Return the (X, Y) coordinate for the center point of the cell that contains the specified text.  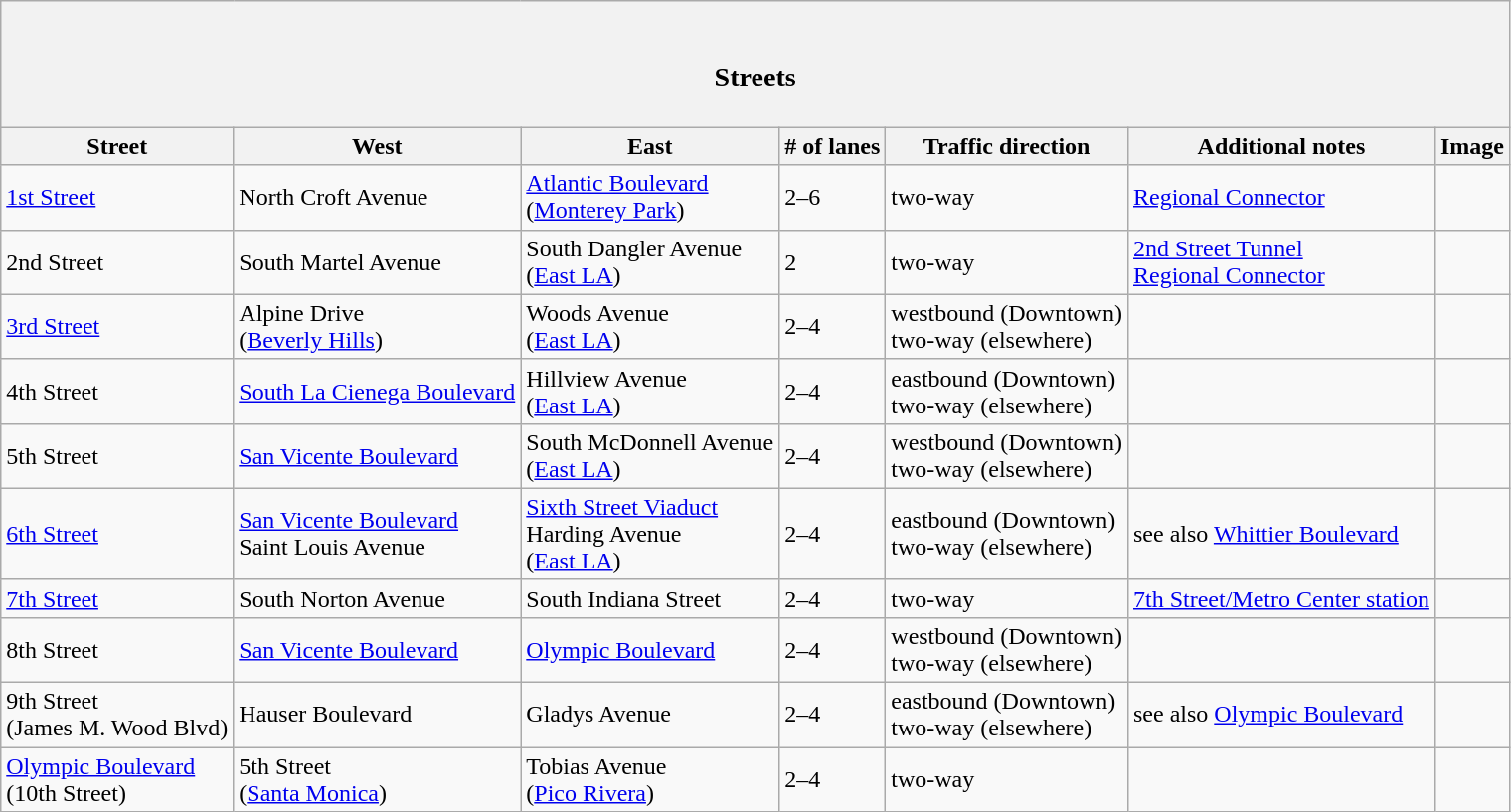
Regional Connector (1280, 197)
South McDonnell Avenue(East LA) (650, 455)
Gladys Avenue (650, 716)
see also Olympic Boulevard (1280, 716)
8th Street (117, 650)
Traffic direction (1007, 146)
South Indiana Street (650, 598)
Image (1471, 146)
3rd Street (117, 326)
6th Street (117, 534)
7th Street (117, 598)
Hauser Boulevard (378, 716)
West (378, 146)
San Vicente BoulevardSaint Louis Avenue (378, 534)
Olympic Boulevard(10th Street) (117, 779)
5th Street (117, 455)
Hillview Avenue(East LA) (650, 392)
1st Street (117, 197)
North Croft Avenue (378, 197)
2nd Street (117, 262)
South Martel Avenue (378, 262)
Sixth Street ViaductHarding Avenue(East LA) (650, 534)
# of lanes (833, 146)
2–6 (833, 197)
7th Street/Metro Center station (1280, 598)
South La Cienega Boulevard (378, 392)
Olympic Boulevard (650, 650)
Woods Avenue(East LA) (650, 326)
2 (833, 262)
9th Street(James M. Wood Blvd) (117, 716)
East (650, 146)
Streets (755, 64)
Alpine Drive(Beverly Hills) (378, 326)
South Dangler Avenue(East LA) (650, 262)
Atlantic Boulevard(Monterey Park) (650, 197)
5th Street(Santa Monica) (378, 779)
4th Street (117, 392)
South Norton Avenue (378, 598)
Street (117, 146)
Additional notes (1280, 146)
2nd Street TunnelRegional Connector (1280, 262)
see also Whittier Boulevard (1280, 534)
Tobias Avenue(Pico Rivera) (650, 779)
